Return the [x, y] coordinate for the center point of the cell that contains the specified text.  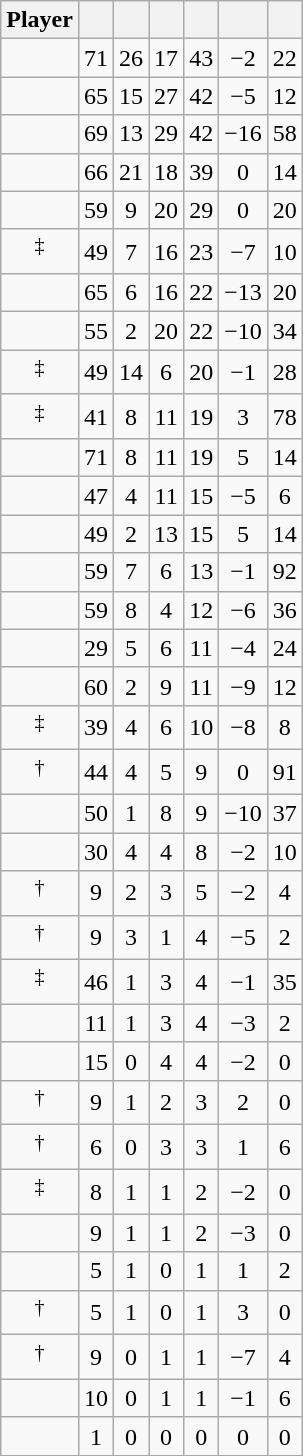
24 [284, 648]
41 [96, 416]
34 [284, 331]
69 [96, 134]
−16 [244, 134]
26 [132, 58]
37 [284, 813]
−4 [244, 648]
17 [166, 58]
36 [284, 610]
−6 [244, 610]
28 [284, 372]
60 [96, 686]
23 [202, 252]
18 [166, 172]
43 [202, 58]
46 [96, 982]
−13 [244, 293]
27 [166, 96]
55 [96, 331]
58 [284, 134]
35 [284, 982]
44 [96, 772]
Player [40, 20]
−9 [244, 686]
91 [284, 772]
21 [132, 172]
47 [96, 496]
66 [96, 172]
50 [96, 813]
78 [284, 416]
−8 [244, 728]
30 [96, 852]
92 [284, 572]
